Locate the cell with the specified text and output its [X, Y] center coordinate. 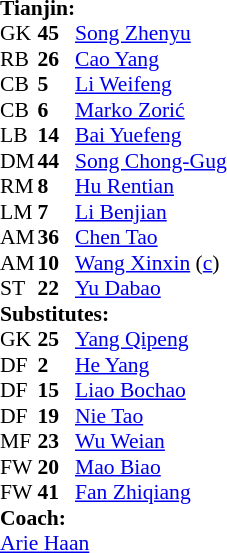
He Yang [151, 365]
ST [19, 289]
10 [57, 263]
44 [57, 161]
Marko Zorić [151, 110]
36 [57, 237]
15 [57, 391]
LB [19, 135]
Li Weifeng [151, 85]
Fan Zhiqiang [151, 493]
8 [57, 187]
Hu Rentian [151, 187]
2 [57, 365]
Coach: [114, 518]
26 [57, 59]
Song Zhenyu [151, 33]
RB [19, 59]
Nie Tao [151, 416]
45 [57, 33]
14 [57, 135]
DM [19, 161]
Substitutes: [114, 314]
7 [57, 212]
LM [19, 212]
Mao Biao [151, 467]
Cao Yang [151, 59]
RM [19, 187]
Yu Dabao [151, 289]
Yang Qipeng [151, 339]
23 [57, 441]
Song Chong-Gug [151, 161]
Liao Bochao [151, 391]
Bai Yuefeng [151, 135]
Li Benjian [151, 212]
Wu Weian [151, 441]
19 [57, 416]
6 [57, 110]
20 [57, 467]
25 [57, 339]
5 [57, 85]
Wang Xinxin (c) [151, 263]
Chen Tao [151, 237]
22 [57, 289]
MF [19, 441]
41 [57, 493]
